Identify which cell holds the provided text, then report its (X, Y) central coordinate. 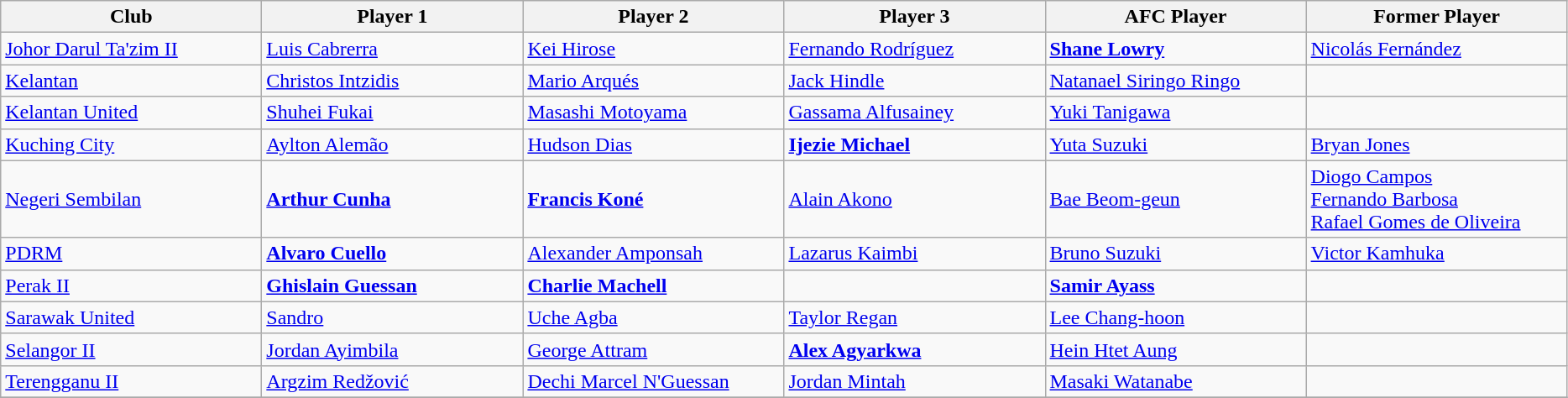
Hudson Dias (653, 144)
Kuching City (131, 144)
Uche Agba (653, 317)
Hein Htet Aung (1175, 349)
Christos Intzidis (393, 81)
Kei Hirose (653, 49)
Masashi Motoyama (653, 113)
Jordan Mintah (915, 381)
Dechi Marcel N'Guessan (653, 381)
George Attram (653, 349)
Arthur Cunha (393, 199)
AFC Player (1175, 17)
Sandro (393, 317)
Terengganu II (131, 381)
Yuki Tanigawa (1175, 113)
Bae Beom-geun (1175, 199)
Nicolás Fernández (1437, 49)
Taylor Regan (915, 317)
Jordan Ayimbila (393, 349)
Alexander Amponsah (653, 254)
Club (131, 17)
Gassama Alfusainey (915, 113)
Victor Kamhuka (1437, 254)
Diogo Campos Fernando Barbosa Rafael Gomes de Oliveira (1437, 199)
Luis Cabrerra (393, 49)
Sarawak United (131, 317)
Jack Hindle (915, 81)
Bruno Suzuki (1175, 254)
Player 1 (393, 17)
Mario Arqués (653, 81)
Former Player (1437, 17)
Lazarus Kaimbi (915, 254)
Perak II (131, 285)
Alex Agyarkwa (915, 349)
Natanael Siringo Ringo (1175, 81)
Bryan Jones (1437, 144)
Shuhei Fukai (393, 113)
Lee Chang-hoon (1175, 317)
Kelantan (131, 81)
Masaki Watanabe (1175, 381)
Yuta Suzuki (1175, 144)
Selangor II (131, 349)
Ijezie Michael (915, 144)
Player 3 (915, 17)
Samir Ayass (1175, 285)
PDRM (131, 254)
Aylton Alemão (393, 144)
Negeri Sembilan (131, 199)
Charlie Machell (653, 285)
Johor Darul Ta'zim II (131, 49)
Shane Lowry (1175, 49)
Kelantan United (131, 113)
Ghislain Guessan (393, 285)
Player 2 (653, 17)
Argzim Redžović (393, 381)
Fernando Rodríguez (915, 49)
Alain Akono (915, 199)
Alvaro Cuello (393, 254)
Francis Koné (653, 199)
